Determine the [X, Y] coordinate at the center of the cell enclosing the given text.  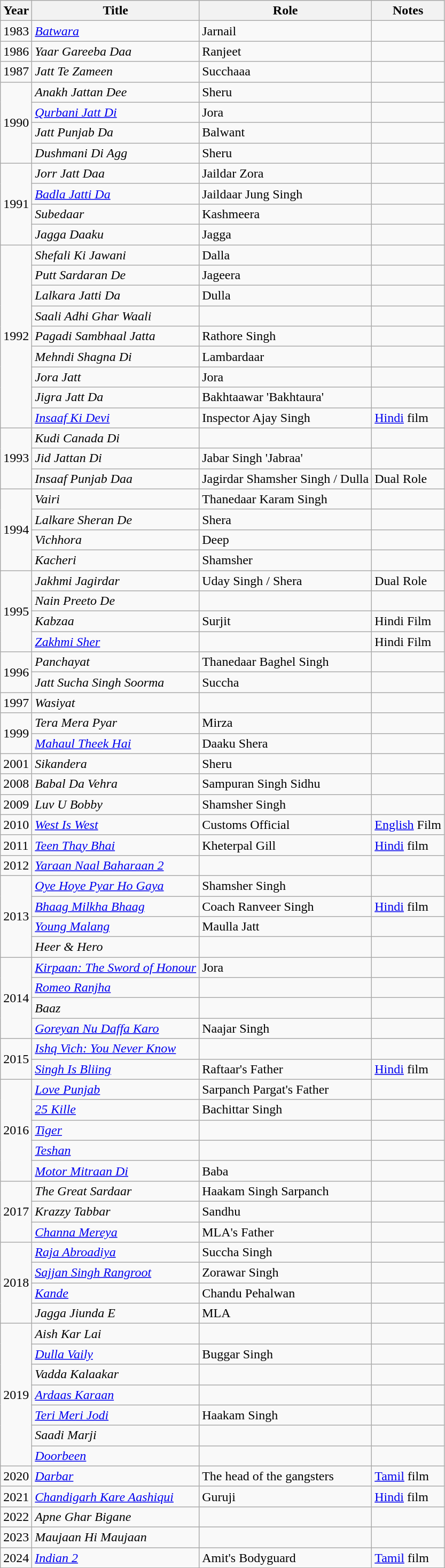
Vadda Kalaakar [115, 1374]
Anakh Jattan Dee [115, 92]
2020 [16, 1476]
Notes [408, 11]
Lambardaar [285, 357]
Doorbeen [115, 1456]
Mehndi Shagna Di [115, 357]
Chandu Pehalwan [285, 1293]
MLA's Father [285, 1232]
Putt Sardaran De [115, 275]
The head of the gangsters [285, 1476]
Sikandera [115, 764]
Dulla Vaily [115, 1354]
Maujaan Hi Maujaan [115, 1537]
Romeo Ranjha [115, 988]
Lalkare Sheran De [115, 519]
Thanedaar Karam Singh [285, 499]
1986 [16, 51]
Balwant [285, 133]
2014 [16, 998]
2010 [16, 825]
Krazzy Tabbar [115, 1211]
Singh Is Bliing [115, 1069]
Zorawar Singh [285, 1273]
1995 [16, 611]
1996 [16, 672]
2019 [16, 1395]
Naajar Singh [285, 1028]
Yaraan Naal Baharaan 2 [115, 865]
Indian 2 [115, 1558]
Nain Preeto De [115, 601]
Jageera [285, 275]
Luv U Bobby [115, 804]
Thanedaar Baghel Singh [285, 662]
Heer & Hero [115, 947]
Sajjan Singh Rangroot [115, 1273]
Haakam Singh Sarpanch [285, 1191]
Buggar Singh [285, 1354]
Pagadi Sambhaal Jatta [115, 336]
Qurbani Jatt Di [115, 112]
2013 [16, 916]
Ardaas Karaan [115, 1395]
Jora Jatt [115, 377]
Guruji [285, 1496]
Raftaar's Father [285, 1069]
Mirza [285, 723]
Succhaaa [285, 72]
2011 [16, 845]
2015 [16, 1059]
Jakhmi Jagirdar [115, 580]
Coach Ranveer Singh [285, 906]
Baba [285, 1171]
Teshan [115, 1150]
Uday Singh / Shera [285, 580]
2012 [16, 865]
1993 [16, 458]
Jaildaar Jung Singh [285, 194]
Chandigarh Kare Aashiqui [115, 1496]
Ishq Vich: You Never Know [115, 1049]
2024 [16, 1558]
Mahaul Theek Hai [115, 743]
Dalla [285, 255]
Jagga Daaku [115, 234]
Succha Singh [285, 1252]
2008 [16, 784]
2017 [16, 1211]
1994 [16, 529]
Kashmeera [285, 214]
Succha [285, 682]
Dulla [285, 296]
Saali Adhi Ghar Waali [115, 316]
Sandhu [285, 1211]
Jigra Jatt Da [115, 397]
Amit's Bodyguard [285, 1558]
Jid Jattan Di [115, 458]
Tera Mera Pyar [115, 723]
Aish Kar Lai [115, 1334]
Inspector Ajay Singh [285, 418]
1983 [16, 31]
Kudi Canada Di [115, 438]
Motor Mitraan Di [115, 1171]
Rathore Singh [285, 336]
1997 [16, 703]
Deep [285, 540]
Role [285, 11]
Bhaag Milkha Bhaag [115, 906]
Kande [115, 1293]
Jagirdar Shamsher Singh / Dulla [285, 479]
Subedaar [115, 214]
Year [16, 11]
Kacheri [115, 560]
Insaaf Punjab Daa [115, 479]
Yaar Gareeba Daa [115, 51]
The Great Sardaar [115, 1191]
Jaildar Zora [285, 173]
Love Punjab [115, 1089]
Badla Jatti Da [115, 194]
Shefali Ki Jawani [115, 255]
Jagga [285, 234]
Kheterpal Gill [285, 845]
Customs Official [285, 825]
Teen Thay Bhai [115, 845]
Darbar [115, 1476]
2023 [16, 1537]
2021 [16, 1496]
Jarnail [285, 31]
Shera [285, 519]
25 Kille [115, 1110]
Maulla Jatt [285, 927]
Haakam Singh [285, 1415]
Sarpanch Pargat's Father [285, 1089]
Zakhmi Sher [115, 642]
Jatt Punjab Da [115, 133]
Title [115, 11]
Jatt Te Zameen [115, 72]
Batwara [115, 31]
English Film [408, 825]
West Is West [115, 825]
Jagga Jiunda E [115, 1313]
Kabzaa [115, 621]
Raja Abroadiya [115, 1252]
Teri Meri Jodi [115, 1415]
Bachittar Singh [285, 1110]
1992 [16, 337]
Babal Da Vehra [115, 784]
1991 [16, 204]
Wasiyat [115, 703]
2001 [16, 764]
Baaz [115, 1008]
Tiger [115, 1130]
Goreyan Nu Daffa Karo [115, 1028]
Insaaf Ki Devi [115, 418]
Shamsher [285, 560]
Apne Ghar Bigane [115, 1517]
Panchayat [115, 662]
2016 [16, 1130]
2009 [16, 804]
Jabar Singh 'Jabraa' [285, 458]
Channa Mereya [115, 1232]
Ranjeet [285, 51]
Saadi Marji [115, 1435]
Dushmani Di Agg [115, 153]
1990 [16, 122]
Oye Hoye Pyar Ho Gaya [115, 886]
Lalkara Jatti Da [115, 296]
1987 [16, 72]
Jatt Sucha Singh Soorma [115, 682]
1999 [16, 733]
Kirpaan: The Sword of Honour [115, 967]
Sampuran Singh Sidhu [285, 784]
Vairi [115, 499]
Vichhora [115, 540]
2022 [16, 1517]
Jorr Jatt Daa [115, 173]
Daaku Shera [285, 743]
Surjit [285, 621]
Young Malang [115, 927]
2018 [16, 1283]
Bakhtaawar 'Bakhtaura' [285, 397]
MLA [285, 1313]
